Identify which cell holds the provided text, then report its [x, y] central coordinate. 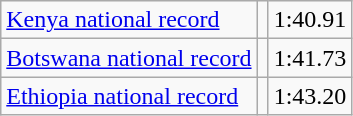
1:41.73 [310, 58]
Botswana national record [129, 58]
Kenya national record [129, 20]
Ethiopia national record [129, 96]
1:43.20 [310, 96]
1:40.91 [310, 20]
